Scan for the cell matching the given text and deliver its (x, y) coordinate at center. 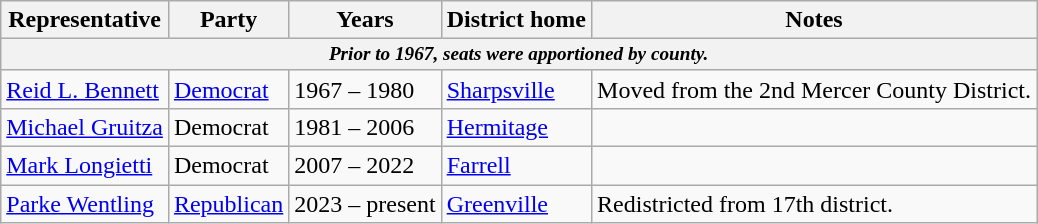
Mark Longietti (85, 166)
Representative (85, 20)
Parke Wentling (85, 204)
Prior to 1967, seats were apportioned by county. (519, 55)
Michael Gruitza (85, 128)
Party (228, 20)
Redistricted from 17th district. (814, 204)
Farrell (516, 166)
Greenville (516, 204)
Sharpsville (516, 89)
District home (516, 20)
Hermitage (516, 128)
1981 – 2006 (365, 128)
Notes (814, 20)
Years (365, 20)
Moved from the 2nd Mercer County District. (814, 89)
2023 – present (365, 204)
1967 – 1980 (365, 89)
Republican (228, 204)
Reid L. Bennett (85, 89)
2007 – 2022 (365, 166)
